For the text-containing cell, return its midpoint in [X, Y] coordinate format. 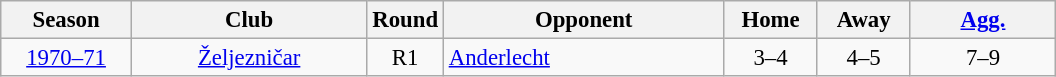
R1 [405, 58]
Round [405, 20]
Away [864, 20]
Season [66, 20]
Opponent [584, 20]
4–5 [864, 58]
3–4 [770, 58]
Agg. [983, 20]
Anderlecht [584, 58]
7–9 [983, 58]
Željezničar [249, 58]
Home [770, 20]
1970–71 [66, 58]
Club [249, 20]
